Pinpoint the cell where the given text exists, returning its (X, Y) midpoint coordinate. 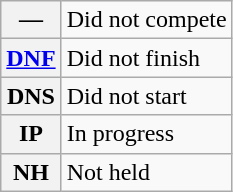
Did not finish (146, 58)
DNF (31, 58)
— (31, 20)
Not held (146, 172)
Did not start (146, 96)
NH (31, 172)
IP (31, 134)
In progress (146, 134)
DNS (31, 96)
Did not compete (146, 20)
